Provide the [x, y] coordinate of the cell's center where the given text is located.  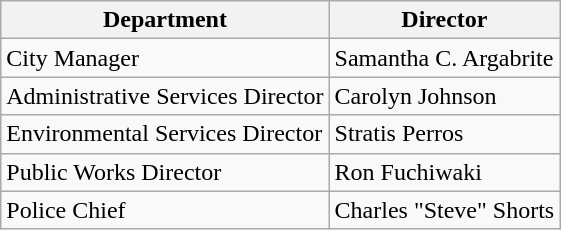
Police Chief [165, 210]
Stratis Perros [444, 134]
City Manager [165, 58]
Carolyn Johnson [444, 96]
Charles "Steve" Shorts [444, 210]
Department [165, 20]
Ron Fuchiwaki [444, 172]
Administrative Services Director [165, 96]
Samantha C. Argabrite [444, 58]
Director [444, 20]
Environmental Services Director [165, 134]
Public Works Director [165, 172]
